Provide the [x, y] coordinate of the cell's center where the given text is located.  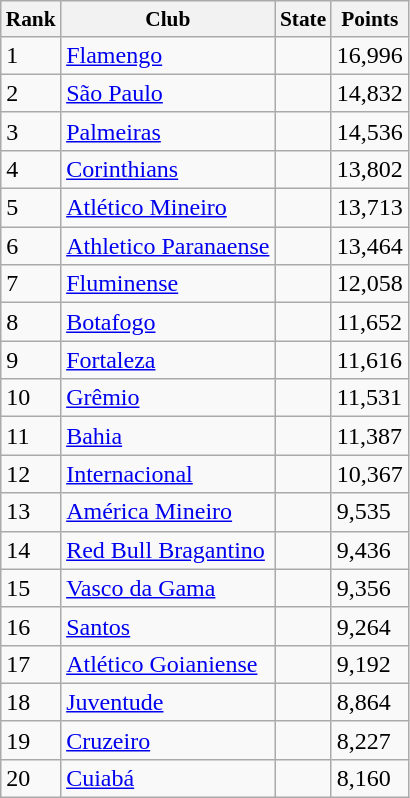
12 [31, 474]
14,536 [370, 131]
6 [31, 246]
Palmeiras [168, 131]
Corinthians [168, 169]
11,652 [370, 322]
9,192 [370, 664]
9,356 [370, 588]
17 [31, 664]
São Paulo [168, 93]
11,387 [370, 436]
Internacional [168, 474]
Red Bull Bragantino [168, 550]
9,436 [370, 550]
9 [31, 360]
Bahia [168, 436]
Juventude [168, 702]
Atlético Mineiro [168, 208]
8,227 [370, 740]
5 [31, 208]
9,264 [370, 626]
Flamengo [168, 55]
Rank [31, 19]
11 [31, 436]
Cuiabá [168, 778]
Athletico Paranaense [168, 246]
15 [31, 588]
18 [31, 702]
14,832 [370, 93]
20 [31, 778]
13 [31, 512]
2 [31, 93]
8 [31, 322]
10,367 [370, 474]
13,713 [370, 208]
8,864 [370, 702]
State [303, 19]
Fluminense [168, 284]
Fortaleza [168, 360]
13,802 [370, 169]
Points [370, 19]
8,160 [370, 778]
1 [31, 55]
Vasco da Gama [168, 588]
Atlético Goianiense [168, 664]
19 [31, 740]
16,996 [370, 55]
11,531 [370, 398]
4 [31, 169]
13,464 [370, 246]
10 [31, 398]
3 [31, 131]
Grêmio [168, 398]
Santos [168, 626]
7 [31, 284]
Club [168, 19]
11,616 [370, 360]
16 [31, 626]
América Mineiro [168, 512]
14 [31, 550]
9,535 [370, 512]
12,058 [370, 284]
Cruzeiro [168, 740]
Botafogo [168, 322]
